Identify which cell holds the provided text, then report its (X, Y) central coordinate. 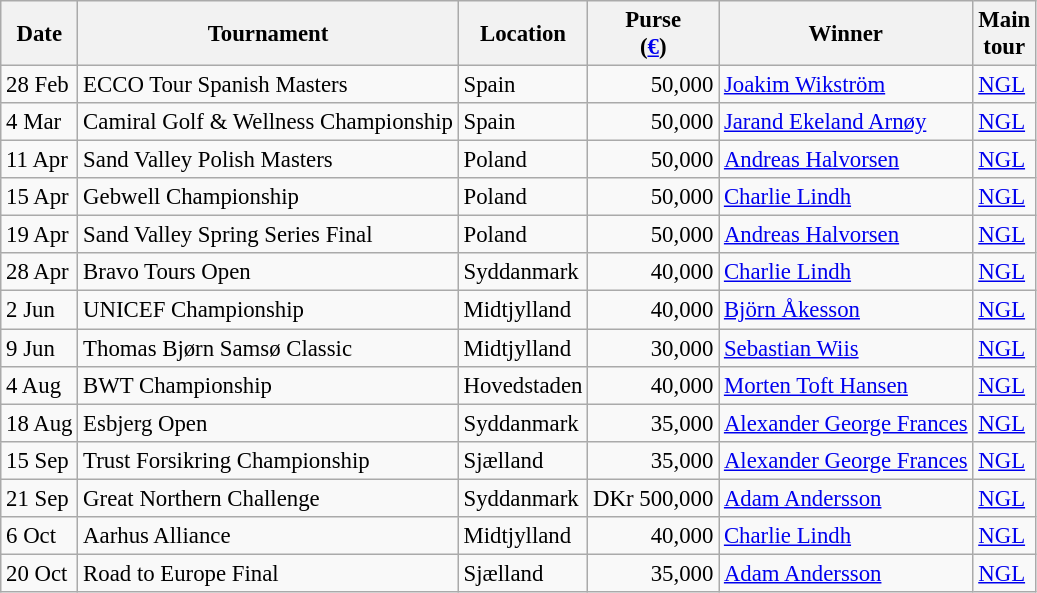
15 Apr (40, 197)
Thomas Bjørn Samsø Classic (268, 348)
6 Oct (40, 536)
Aarhus Alliance (268, 536)
Trust Forsikring Championship (268, 460)
30,000 (654, 348)
4 Mar (40, 122)
Esbjerg Open (268, 423)
Road to Europe Final (268, 573)
Morten Toft Hansen (846, 385)
Camiral Golf & Wellness Championship (268, 122)
11 Apr (40, 160)
20 Oct (40, 573)
28 Feb (40, 85)
15 Sep (40, 460)
ECCO Tour Spanish Masters (268, 85)
Bravo Tours Open (268, 273)
Sand Valley Spring Series Final (268, 235)
21 Sep (40, 498)
Location (523, 34)
Sebastian Wiis (846, 348)
Date (40, 34)
Gebwell Championship (268, 197)
Tournament (268, 34)
Jarand Ekeland Arnøy (846, 122)
DKr 500,000 (654, 498)
BWT Championship (268, 385)
19 Apr (40, 235)
Joakim Wikström (846, 85)
9 Jun (40, 348)
4 Aug (40, 385)
18 Aug (40, 423)
UNICEF Championship (268, 310)
Björn Åkesson (846, 310)
Maintour (1004, 34)
Great Northern Challenge (268, 498)
28 Apr (40, 273)
Hovedstaden (523, 385)
Sand Valley Polish Masters (268, 160)
2 Jun (40, 310)
Winner (846, 34)
Purse(€) (654, 34)
